Output the (X, Y) coordinate of the center of the cell containing the given text.  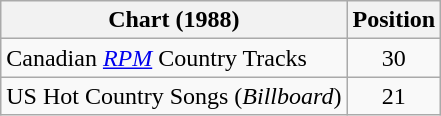
US Hot Country Songs (Billboard) (174, 96)
Chart (1988) (174, 20)
30 (394, 58)
Canadian RPM Country Tracks (174, 58)
21 (394, 96)
Position (394, 20)
